Find where the given text appears and provide that cell's center as [X, Y] coordinate. 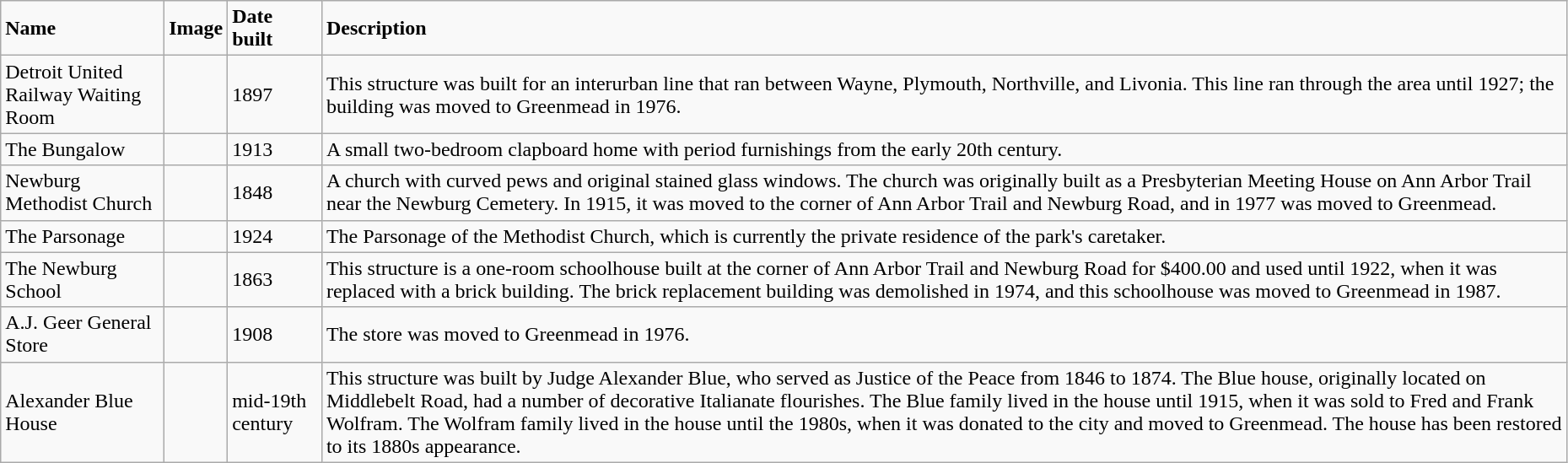
Name [83, 29]
1908 [275, 334]
Newburg Methodist Church [83, 192]
1924 [275, 236]
1897 [275, 94]
The Parsonage [83, 236]
A small two-bedroom clapboard home with period furnishings from the early 20th century. [944, 149]
Alexander Blue House [83, 412]
1848 [275, 192]
A.J. Geer General Store [83, 334]
mid-19th century [275, 412]
Date built [275, 29]
1863 [275, 280]
Image [196, 29]
The Bungalow [83, 149]
The Newburg School [83, 280]
The store was moved to Greenmead in 1976. [944, 334]
1913 [275, 149]
Detroit United Railway Waiting Room [83, 94]
Description [944, 29]
The Parsonage of the Methodist Church, which is currently the private residence of the park's caretaker. [944, 236]
